Provide the (X, Y) coordinate of the cell's center where the given text is located.  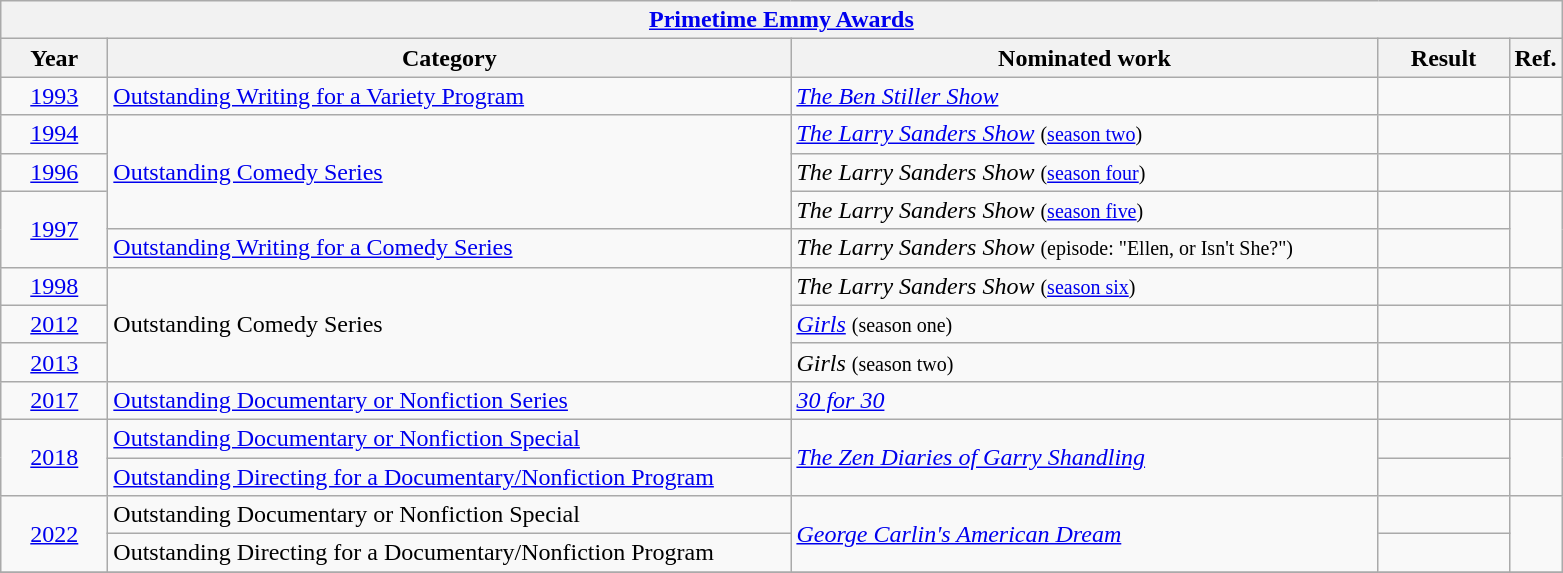
The Zen Diaries of Garry Shandling (1084, 457)
Outstanding Writing for a Comedy Series (450, 248)
1993 (54, 96)
1998 (54, 286)
Primetime Emmy Awards (782, 20)
2013 (54, 362)
Category (450, 58)
The Larry Sanders Show (season four) (1084, 172)
1994 (54, 134)
30 for 30 (1084, 400)
2022 (54, 534)
The Larry Sanders Show (season five) (1084, 210)
Year (54, 58)
Outstanding Writing for a Variety Program (450, 96)
2012 (54, 324)
1997 (54, 229)
1996 (54, 172)
The Larry Sanders Show (episode: "Ellen, or Isn't She?") (1084, 248)
Outstanding Documentary or Nonfiction Series (450, 400)
The Larry Sanders Show (season six) (1084, 286)
2018 (54, 457)
George Carlin's American Dream (1084, 534)
Ref. (1536, 58)
Girls (season one) (1084, 324)
The Larry Sanders Show (season two) (1084, 134)
Nominated work (1084, 58)
2017 (54, 400)
Result (1444, 58)
The Ben Stiller Show (1084, 96)
Girls (season two) (1084, 362)
